Find where the given text appears and provide that cell's center as (x, y) coordinate. 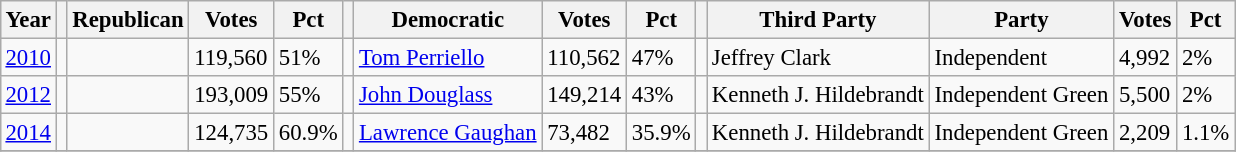
119,560 (232, 57)
Third Party (818, 20)
5,500 (1146, 95)
4,992 (1146, 57)
193,009 (232, 95)
60.9% (308, 133)
43% (662, 95)
Year (28, 20)
2,209 (1146, 133)
124,735 (232, 133)
Republican (128, 20)
Party (1022, 20)
Independent (1022, 57)
Tom Perriello (448, 57)
2010 (28, 57)
John Douglass (448, 95)
73,482 (584, 133)
55% (308, 95)
Jeffrey Clark (818, 57)
2012 (28, 95)
2014 (28, 133)
Democratic (448, 20)
47% (662, 57)
35.9% (662, 133)
51% (308, 57)
1.1% (1206, 133)
Lawrence Gaughan (448, 133)
149,214 (584, 95)
110,562 (584, 57)
